From the cell containing the given text, extract its center point as (x, y) coordinate. 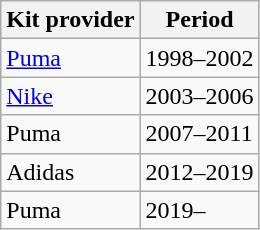
Nike (70, 96)
Kit provider (70, 20)
1998–2002 (200, 58)
2012–2019 (200, 172)
2007–2011 (200, 134)
2003–2006 (200, 96)
2019– (200, 210)
Period (200, 20)
Adidas (70, 172)
